Pinpoint the cell where the given text exists, returning its [x, y] midpoint coordinate. 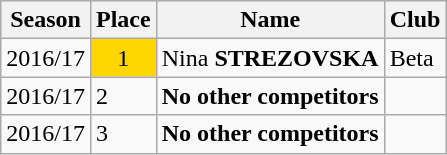
Place [123, 20]
2 [123, 96]
Beta [415, 58]
Name [270, 20]
Club [415, 20]
3 [123, 134]
1 [123, 58]
Nina STREZOVSKA [270, 58]
Season [46, 20]
